Provide the [x, y] coordinate of the cell's center where the given text is located.  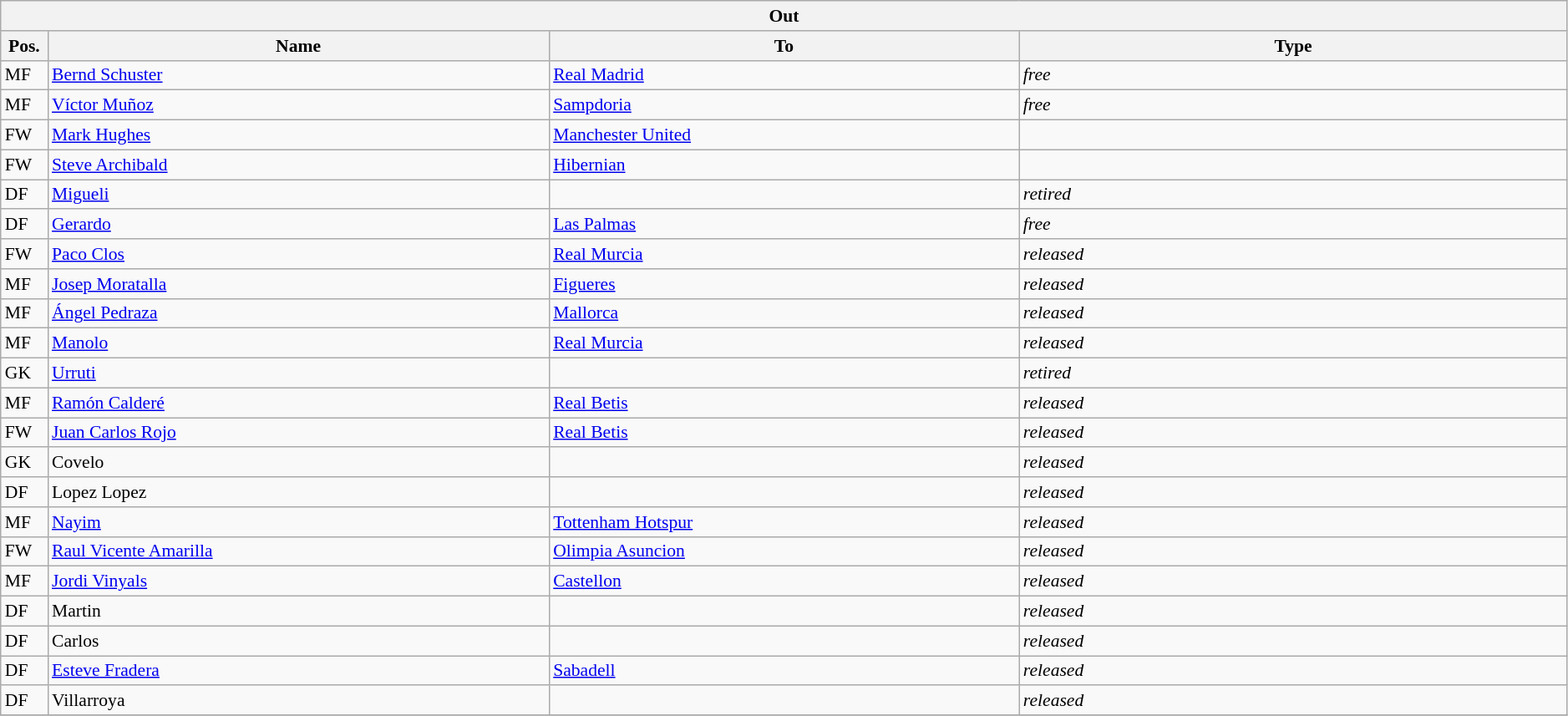
Víctor Muñoz [298, 105]
Josep Moratalla [298, 284]
To [784, 46]
Lopez Lopez [298, 492]
Mallorca [784, 313]
Raul Vicente Amarilla [298, 551]
Villarroya [298, 701]
Sabadell [784, 671]
Bernd Schuster [298, 75]
Real Madrid [784, 75]
Castellon [784, 581]
Migueli [298, 195]
Ángel Pedraza [298, 313]
Carlos [298, 641]
Tottenham Hotspur [784, 522]
Mark Hughes [298, 135]
Name [298, 46]
Juan Carlos Rojo [298, 433]
Gerardo [298, 225]
Paco Clos [298, 254]
Out [784, 16]
Martin [298, 612]
Covelo [298, 463]
Sampdoria [784, 105]
Manolo [298, 343]
Pos. [24, 46]
Nayim [298, 522]
Manchester United [784, 135]
Hibernian [784, 165]
Esteve Fradera [298, 671]
Steve Archibald [298, 165]
Urruti [298, 373]
Type [1293, 46]
Ramón Calderé [298, 403]
Olimpia Asuncion [784, 551]
Las Palmas [784, 225]
Figueres [784, 284]
Jordi Vinyals [298, 581]
